Pinpoint the cell where the given text exists, returning its [X, Y] midpoint coordinate. 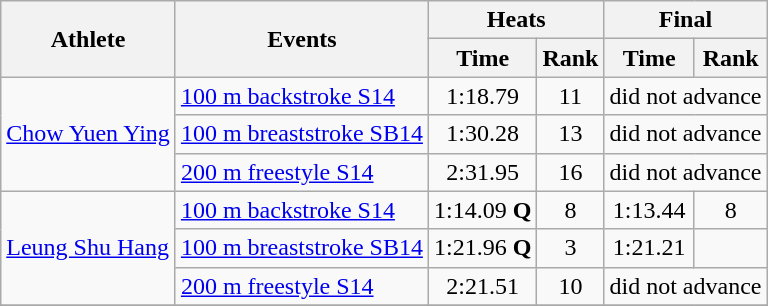
1:14.09 Q [482, 210]
1:13.44 [649, 210]
1:21.96 Q [482, 248]
16 [570, 172]
Athlete [88, 39]
Events [302, 39]
10 [570, 286]
Heats [516, 20]
2:21.51 [482, 286]
13 [570, 134]
Leung Shu Hang [88, 248]
1:21.21 [649, 248]
Chow Yuen Ying [88, 134]
1:18.79 [482, 96]
3 [570, 248]
11 [570, 96]
1:30.28 [482, 134]
2:31.95 [482, 172]
Final [686, 20]
